For the text-containing cell, return its midpoint in [X, Y] coordinate format. 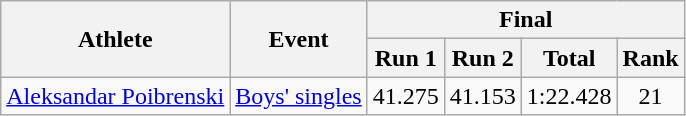
Run 1 [406, 58]
Rank [650, 58]
Final [526, 20]
Run 2 [482, 58]
Athlete [116, 39]
Event [298, 39]
Boys' singles [298, 96]
Total [569, 58]
Aleksandar Poibrenski [116, 96]
41.275 [406, 96]
1:22.428 [569, 96]
41.153 [482, 96]
21 [650, 96]
